Return the (x, y) coordinate for the center point of the cell that contains the specified text.  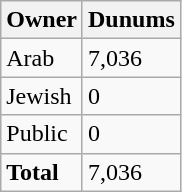
Dunums (131, 20)
Total (42, 172)
Jewish (42, 96)
Owner (42, 20)
Arab (42, 58)
Public (42, 134)
